Find where the given text appears and provide that cell's center as [X, Y] coordinate. 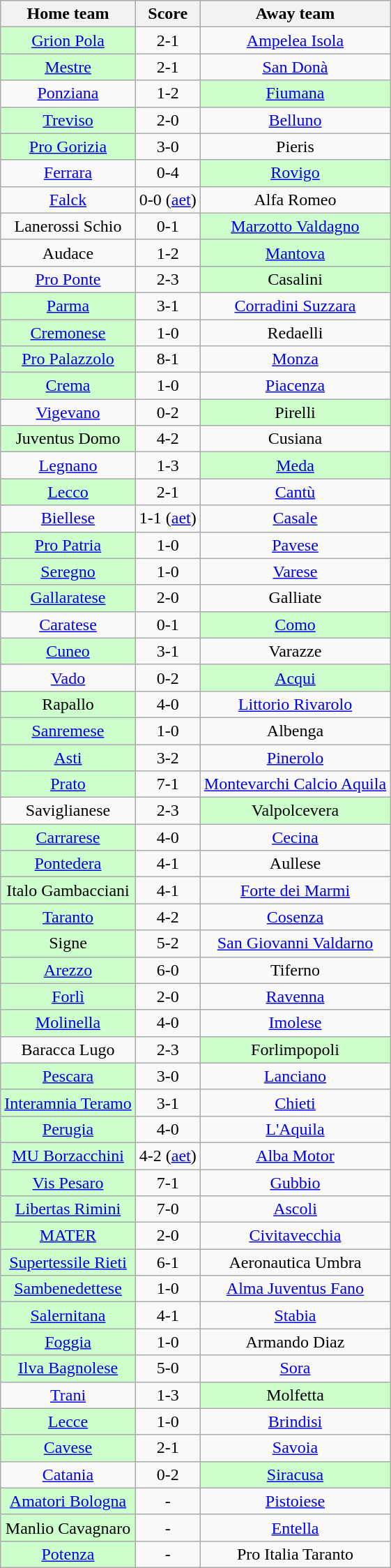
Armando Diaz [295, 1342]
Asti [68, 757]
Mestre [68, 67]
Falck [68, 200]
Pro Ponte [68, 279]
Lanciano [295, 1076]
Supertessile Rieti [68, 1262]
Belluno [295, 120]
0-4 [167, 173]
L'Aquila [295, 1129]
Molfetta [295, 1395]
MU Borzacchini [68, 1156]
Interamnia Teramo [68, 1103]
Manlio Cavagnaro [68, 1528]
Corradini Suzzara [295, 306]
Forlì [68, 996]
Pieris [295, 147]
Prato [68, 784]
Home team [68, 14]
Signe [68, 943]
Albenga [295, 731]
Catania [68, 1474]
Littorio Rivarolo [295, 704]
Rovigo [295, 173]
Seregno [68, 572]
Baracca Lugo [68, 1050]
Saviglianese [68, 811]
Grion Pola [68, 40]
7-0 [167, 1209]
1-1 (aet) [167, 518]
Caratese [68, 625]
Alfa Romeo [295, 200]
Juventus Domo [68, 439]
Vado [68, 678]
Ilva Bagnolese [68, 1368]
Rapallo [68, 704]
Audace [68, 253]
Varazze [295, 651]
Piacenza [295, 386]
Pro Patria [68, 545]
Redaelli [295, 333]
6-0 [167, 970]
Forlimpopoli [295, 1050]
Siracusa [295, 1474]
Score [167, 14]
5-0 [167, 1368]
Cosenza [295, 917]
Vigevano [68, 412]
Pontedera [68, 864]
Trani [68, 1395]
Pistoiese [295, 1501]
San Donà [295, 67]
Ravenna [295, 996]
Biellese [68, 518]
Imolese [295, 1023]
Monza [295, 359]
Mantova [295, 253]
Cecina [295, 837]
Aeronautica Umbra [295, 1262]
Italo Gambacciani [68, 890]
Potenza [68, 1554]
San Giovanni Valdarno [295, 943]
Marzotto Valdagno [295, 226]
Cremonese [68, 333]
Ampelea Isola [295, 40]
8-1 [167, 359]
Tiferno [295, 970]
Lecce [68, 1421]
Arezzo [68, 970]
Casale [295, 518]
Pro Gorizia [68, 147]
Legnano [68, 465]
Away team [295, 14]
Pirelli [295, 412]
Varese [295, 572]
Gubbio [295, 1183]
Salernitana [68, 1315]
5-2 [167, 943]
Parma [68, 306]
Vis Pesaro [68, 1183]
Cantù [295, 492]
Chieti [295, 1103]
Alba Motor [295, 1156]
MATER [68, 1236]
Meda [295, 465]
Pescara [68, 1076]
Montevarchi Calcio Aquila [295, 784]
Pinerolo [295, 757]
Amatori Bologna [68, 1501]
Cuneo [68, 651]
Cavese [68, 1448]
Crema [68, 386]
Sambenedettese [68, 1289]
Pro Italia Taranto [295, 1554]
Aullese [295, 864]
Taranto [68, 917]
3-2 [167, 757]
Lecco [68, 492]
Ascoli [295, 1209]
Treviso [68, 120]
Forte dei Marmi [295, 890]
Sanremese [68, 731]
Foggia [68, 1342]
Acqui [295, 678]
Perugia [68, 1129]
Gallaratese [68, 598]
Molinella [68, 1023]
Ferrara [68, 173]
Cusiana [295, 439]
Lanerossi Schio [68, 226]
4-2 (aet) [167, 1156]
Civitavecchia [295, 1236]
Valpolcevera [295, 811]
Pavese [295, 545]
Ponziana [68, 94]
Casalini [295, 279]
Brindisi [295, 1421]
Libertas Rimini [68, 1209]
6-1 [167, 1262]
0-0 (aet) [167, 200]
Galliate [295, 598]
Alma Juventus Fano [295, 1289]
Sora [295, 1368]
Carrarese [68, 837]
Como [295, 625]
Savoia [295, 1448]
Entella [295, 1528]
Stabia [295, 1315]
Pro Palazzolo [68, 359]
Fiumana [295, 94]
